Scan for the cell matching the given text and deliver its [x, y] coordinate at center. 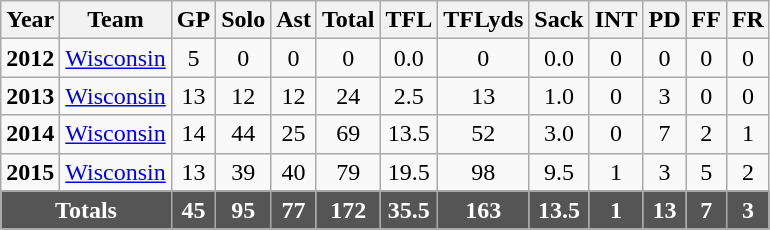
2013 [30, 96]
Solo [244, 20]
45 [193, 210]
2015 [30, 172]
INT [616, 20]
Ast [294, 20]
24 [348, 96]
2012 [30, 58]
2014 [30, 134]
77 [294, 210]
25 [294, 134]
69 [348, 134]
FF [706, 20]
79 [348, 172]
163 [484, 210]
Total [348, 20]
39 [244, 172]
14 [193, 134]
95 [244, 210]
TFLyds [484, 20]
Team [116, 20]
FR [748, 20]
PD [664, 20]
172 [348, 210]
9.5 [559, 172]
GP [193, 20]
3.0 [559, 134]
98 [484, 172]
Year [30, 20]
1.0 [559, 96]
2.5 [409, 96]
40 [294, 172]
35.5 [409, 210]
44 [244, 134]
52 [484, 134]
Totals [86, 210]
19.5 [409, 172]
Sack [559, 20]
TFL [409, 20]
